Pinpoint the cell where the given text exists, returning its (X, Y) midpoint coordinate. 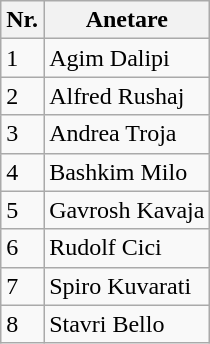
Alfred Rushaj (127, 96)
Nr. (22, 20)
Anetare (127, 20)
1 (22, 58)
Rudolf Cici (127, 248)
Stavri Bello (127, 324)
3 (22, 134)
Andrea Troja (127, 134)
Spiro Kuvarati (127, 286)
7 (22, 286)
2 (22, 96)
Gavrosh Kavaja (127, 210)
4 (22, 172)
6 (22, 248)
Bashkim Milo (127, 172)
5 (22, 210)
8 (22, 324)
Agim Dalipi (127, 58)
